Find where the given text appears and provide that cell's center as [x, y] coordinate. 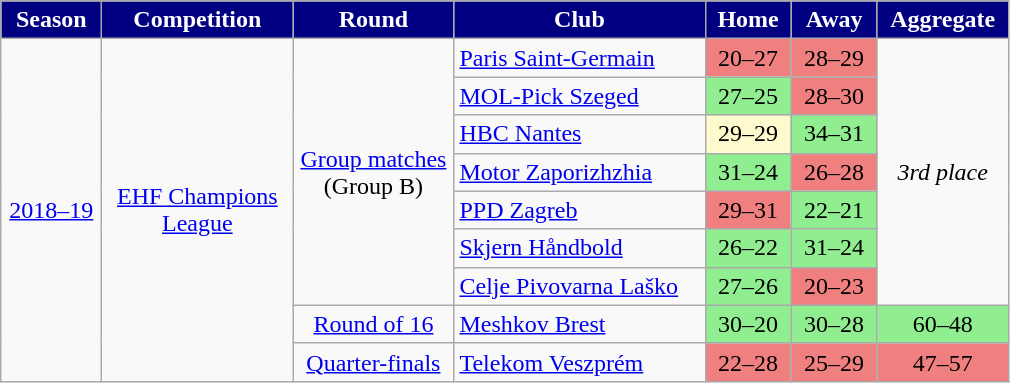
EHF Champions League [198, 210]
Round [374, 20]
34–31 [834, 134]
30–20 [748, 324]
Aggregate [942, 20]
27–25 [748, 96]
30–28 [834, 324]
Home [748, 20]
Club [580, 20]
22–21 [834, 210]
22–28 [748, 362]
Paris Saint-Germain [580, 58]
2018–19 [52, 210]
PPD Zagreb [580, 210]
26–22 [748, 248]
20–23 [834, 286]
60–48 [942, 324]
26–28 [834, 172]
Motor Zaporizhzhia [580, 172]
Away [834, 20]
47–57 [942, 362]
28–29 [834, 58]
Skjern Håndbold [580, 248]
MOL-Pick Szeged [580, 96]
20–27 [748, 58]
29–31 [748, 210]
25–29 [834, 362]
29–29 [748, 134]
Group matches (Group B) [374, 172]
Round of 16 [374, 324]
3rd place [942, 172]
Meshkov Brest [580, 324]
Competition [198, 20]
Telekom Veszprém [580, 362]
Celje Pivovarna Laško [580, 286]
27–26 [748, 286]
Quarter-finals [374, 362]
Season [52, 20]
HBC Nantes [580, 134]
28–30 [834, 96]
